Provide the [x, y] coordinate of the cell's center where the given text is located.  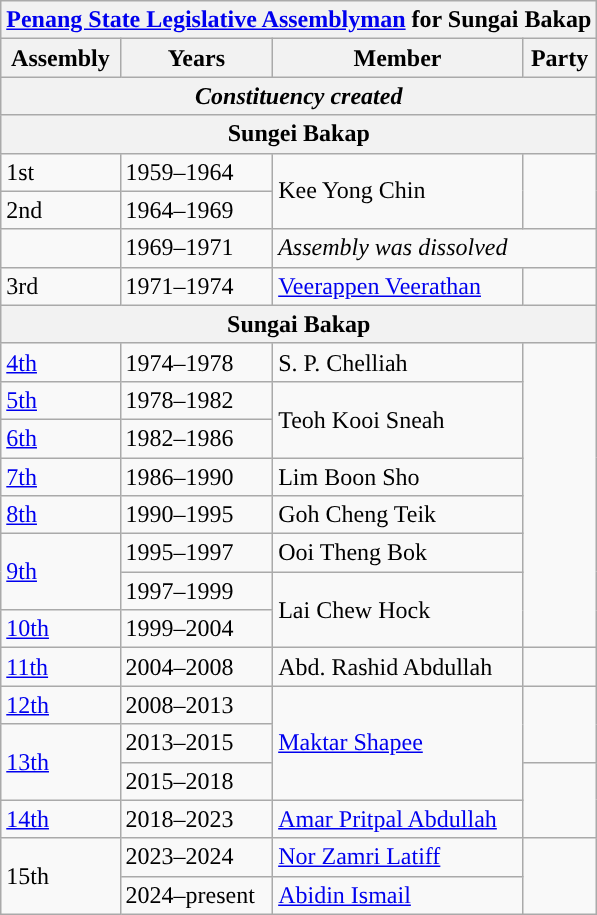
Constituency created [299, 96]
2nd [60, 210]
2023–2024 [196, 857]
13th [60, 762]
1st [60, 172]
Goh Cheng Teik [398, 515]
2015–2018 [196, 781]
8th [60, 515]
4th [60, 362]
2018–2023 [196, 819]
6th [60, 438]
2013–2015 [196, 743]
Abd. Rashid Abdullah [398, 667]
Sungei Bakap [299, 134]
3rd [60, 286]
1986–1990 [196, 477]
7th [60, 477]
1964–1969 [196, 210]
Abidin Ismail [398, 895]
Teoh Kooi Sneah [398, 419]
1959–1964 [196, 172]
1974–1978 [196, 362]
Kee Yong Chin [398, 191]
Years [196, 58]
14th [60, 819]
1995–1997 [196, 553]
1997–1999 [196, 591]
9th [60, 572]
11th [60, 667]
Penang State Legislative Assemblyman for Sungai Bakap [299, 20]
5th [60, 400]
Lai Chew Hock [398, 610]
Lim Boon Sho [398, 477]
Sungai Bakap [299, 324]
Maktar Shapee [398, 743]
10th [60, 629]
Assembly was dissolved [435, 248]
Member [398, 58]
1990–1995 [196, 515]
1999–2004 [196, 629]
2024–present [196, 895]
1982–1986 [196, 438]
S. P. Chelliah [398, 362]
Veerappen Veerathan [398, 286]
Amar Pritpal Abdullah [398, 819]
1969–1971 [196, 248]
Nor Zamri Latiff [398, 857]
Party [559, 58]
Ooi Theng Bok [398, 553]
1971–1974 [196, 286]
12th [60, 705]
1978–1982 [196, 400]
2008–2013 [196, 705]
Assembly [60, 58]
2004–2008 [196, 667]
15th [60, 876]
